Return the (X, Y) coordinate for the center point of the cell that contains the specified text.  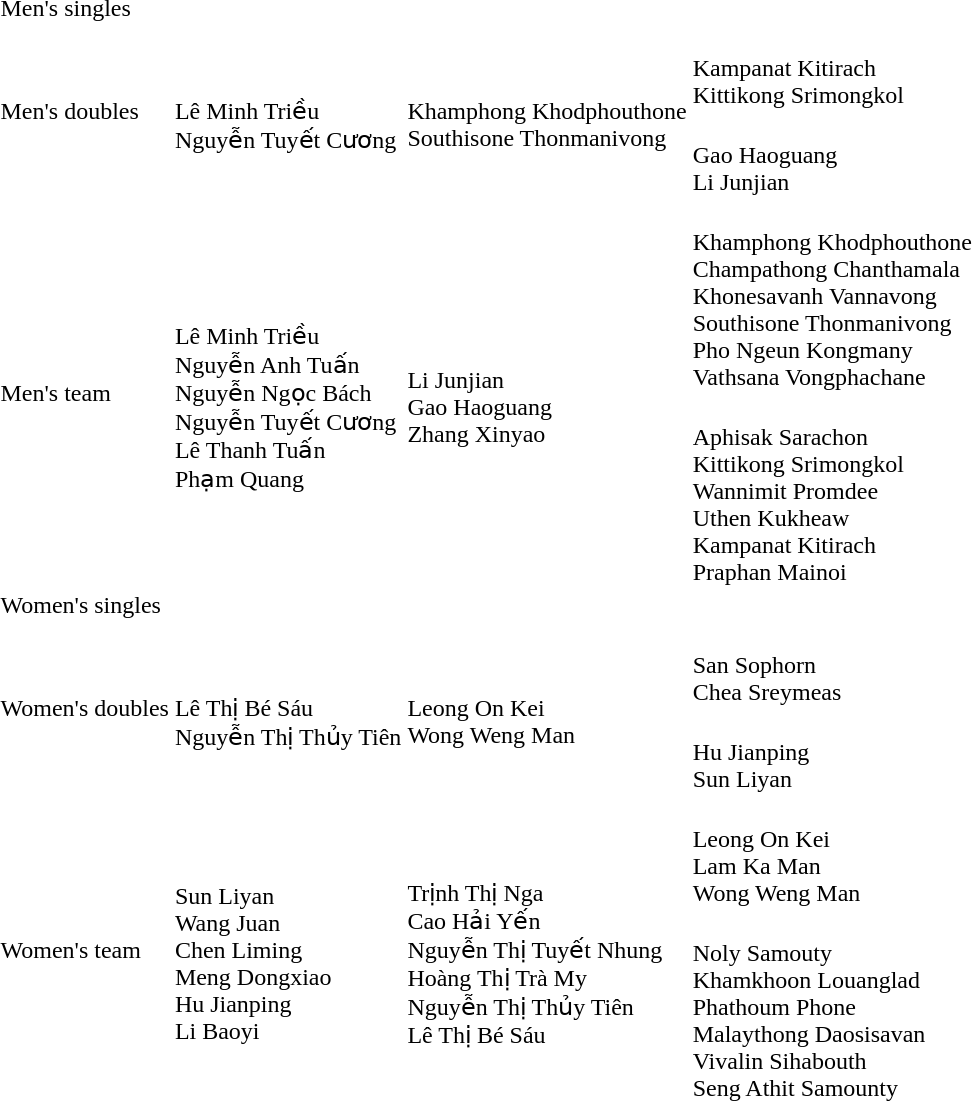
Khamphong KhodphouthoneSouthisone Thonmanivong (547, 112)
Lê Thị Bé SáuNguyễn Thị Thủy Tiên (288, 708)
Leong On KeiWong Weng Man (547, 708)
Lê Minh TriềuNguyễn Tuyết Cương (288, 112)
Li JunjianGao HaoguangZhang Xinyao (547, 394)
Lê Minh TriềuNguyễn Anh TuấnNguyễn Ngọc BáchNguyễn Tuyết CươngLê Thanh TuấnPhạm Quang (288, 394)
